Extract the [x, y] coordinate from the center of the cell holding the provided text.  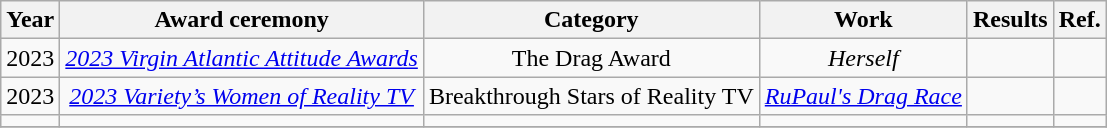
2023 Variety’s Women of Reality TV [242, 96]
Year [30, 20]
Award ceremony [242, 20]
Category [591, 20]
Herself [863, 58]
RuPaul's Drag Race [863, 96]
Ref. [1080, 20]
Results [1010, 20]
2023 Virgin Atlantic Attitude Awards [242, 58]
The Drag Award [591, 58]
Work [863, 20]
Breakthrough Stars of Reality TV [591, 96]
